For the text-containing cell, return its midpoint in [x, y] coordinate format. 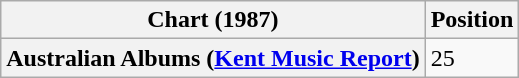
Chart (1987) [213, 20]
25 [472, 58]
Position [472, 20]
Australian Albums (Kent Music Report) [213, 58]
